Return (x, y) of the center of cell containing provided text 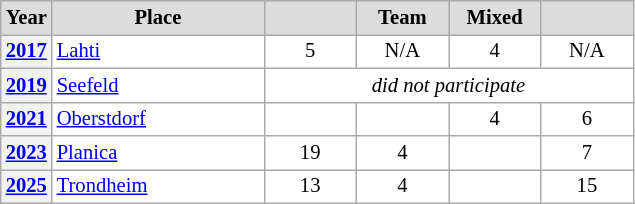
Mixed (494, 17)
2021 (26, 119)
2017 (26, 51)
Team (402, 17)
did not participate (448, 85)
Lahti (158, 51)
6 (587, 119)
Oberstdorf (158, 119)
Trondheim (158, 186)
2019 (26, 85)
2023 (26, 153)
Seefeld (158, 85)
5 (310, 51)
13 (310, 186)
2025 (26, 186)
Year (26, 17)
Planica (158, 153)
7 (587, 153)
15 (587, 186)
Place (158, 17)
19 (310, 153)
